Search for the cell housing the specified text and yield its [X, Y] center coordinate. 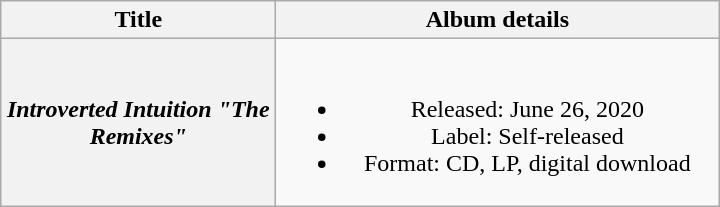
Released: June 26, 2020Label: Self-releasedFormat: CD, LP, digital download [498, 122]
Introverted Intuition "The Remixes" [138, 122]
Album details [498, 20]
Title [138, 20]
